Search for the cell housing the specified text and yield its [X, Y] center coordinate. 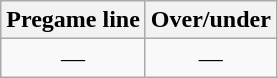
Pregame line [74, 20]
Over/under [210, 20]
